Search for the cell housing the specified text and yield its (X, Y) center coordinate. 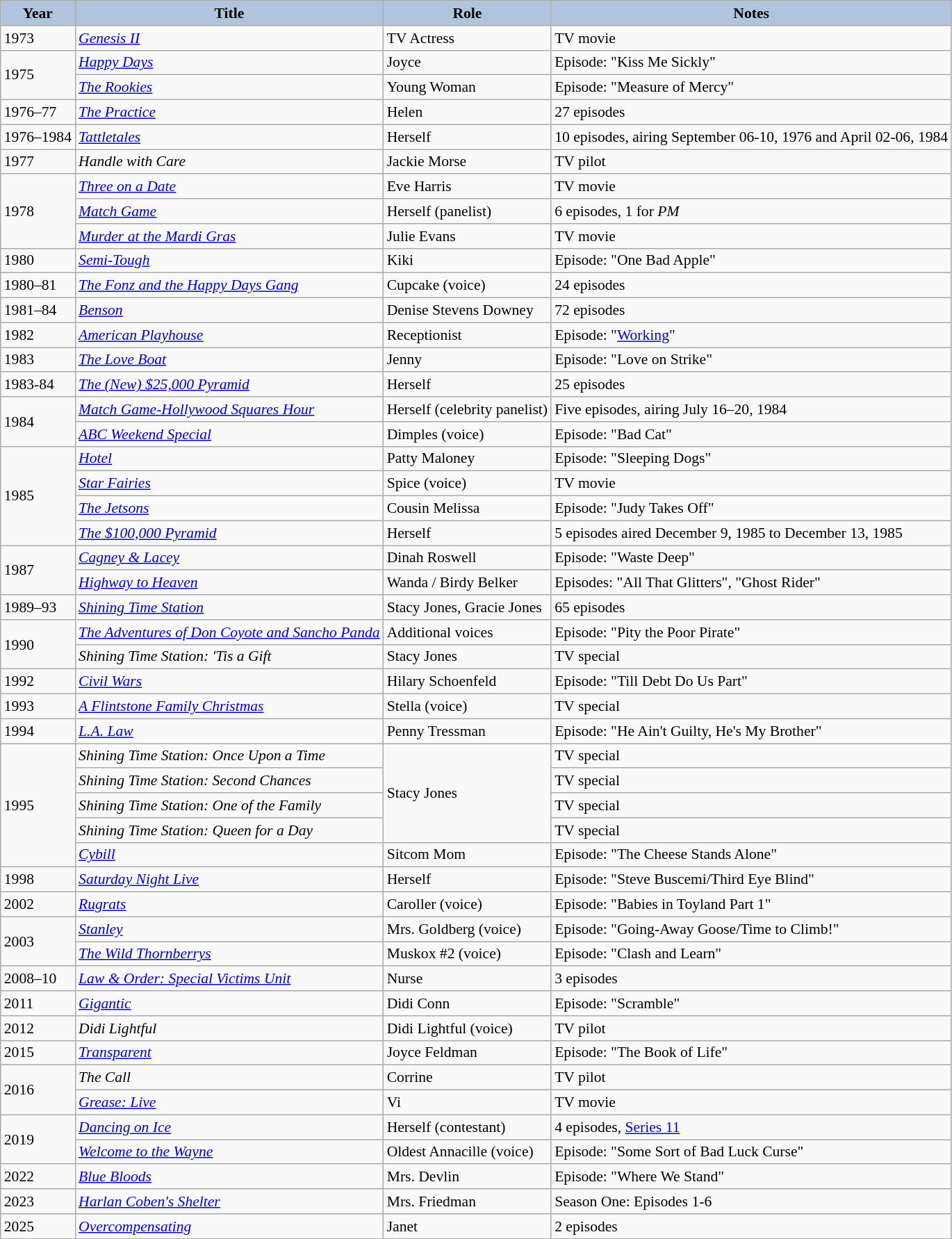
Joyce (467, 63)
Episode: "Judy Takes Off" (751, 509)
Episode: "Bad Cat" (751, 434)
Tattletales (229, 137)
1980 (38, 261)
Dimples (voice) (467, 434)
1992 (38, 682)
Episode: "Scramble" (751, 1003)
Didi Lightful (229, 1028)
1973 (38, 38)
The Call (229, 1078)
Episode: "Pity the Poor Pirate" (751, 632)
2008–10 (38, 979)
Cupcake (voice) (467, 286)
Corrine (467, 1078)
The Practice (229, 113)
Episode: "Till Debt Do Us Part" (751, 682)
Kiki (467, 261)
1987 (38, 570)
Helen (467, 113)
Overcompensating (229, 1226)
27 episodes (751, 113)
The Fonz and the Happy Days Gang (229, 286)
1998 (38, 880)
TV Actress (467, 38)
Episode: "Kiss Me Sickly" (751, 63)
Transparent (229, 1053)
1985 (38, 495)
Shining Time Station: 'Tis a Gift (229, 657)
Denise Stevens Downey (467, 311)
Mrs. Goldberg (voice) (467, 929)
Jackie Morse (467, 162)
4 episodes, Series 11 (751, 1127)
1983 (38, 360)
Eve Harris (467, 187)
Season One: Episodes 1-6 (751, 1201)
The Love Boat (229, 360)
Jenny (467, 360)
2016 (38, 1090)
A Flintstone Family Christmas (229, 707)
The (New) $25,000 Pyramid (229, 385)
Grease: Live (229, 1103)
Nurse (467, 979)
Episode: "Sleeping Dogs" (751, 459)
Title (229, 13)
Dinah Roswell (467, 558)
2011 (38, 1003)
1995 (38, 805)
Herself (celebrity panelist) (467, 409)
Cagney & Lacey (229, 558)
Wanda / Birdy Belker (467, 583)
Highway to Heaven (229, 583)
Episode: "Clash and Learn" (751, 954)
Five episodes, airing July 16–20, 1984 (751, 409)
2012 (38, 1028)
Young Woman (467, 88)
The Jetsons (229, 509)
Hotel (229, 459)
1993 (38, 707)
Blue Bloods (229, 1177)
Gigantic (229, 1003)
Penny Tressman (467, 731)
Receptionist (467, 335)
1978 (38, 211)
Didi Lightful (voice) (467, 1028)
Herself (panelist) (467, 211)
1990 (38, 645)
Episode: "Working" (751, 335)
Episode: "Love on Strike" (751, 360)
Stella (voice) (467, 707)
Patty Maloney (467, 459)
Episode: "Waste Deep" (751, 558)
Dancing on Ice (229, 1127)
1989–93 (38, 607)
The Adventures of Don Coyote and Sancho Panda (229, 632)
Joyce Feldman (467, 1053)
2 episodes (751, 1226)
Shining Time Station: One of the Family (229, 805)
1982 (38, 335)
ABC Weekend Special (229, 434)
Role (467, 13)
Episode: "Babies in Toyland Part 1" (751, 905)
1976–1984 (38, 137)
Muskox #2 (voice) (467, 954)
Benson (229, 311)
Janet (467, 1226)
Mrs. Devlin (467, 1177)
Stanley (229, 929)
Shining Time Station (229, 607)
Julie Evans (467, 236)
25 episodes (751, 385)
72 episodes (751, 311)
Shining Time Station: Once Upon a Time (229, 756)
1976–77 (38, 113)
Episode: "Measure of Mercy" (751, 88)
Episode: "Steve Buscemi/Third Eye Blind" (751, 880)
1983-84 (38, 385)
1994 (38, 731)
2023 (38, 1201)
Cybill (229, 855)
The $100,000 Pyramid (229, 533)
Rugrats (229, 905)
Episode: "Where We Stand" (751, 1177)
Episodes: "All That Glitters", "Ghost Rider" (751, 583)
Episode: "The Cheese Stands Alone" (751, 855)
Sitcom Mom (467, 855)
Semi-Tough (229, 261)
Mrs. Friedman (467, 1201)
Genesis II (229, 38)
3 episodes (751, 979)
Harlan Coben's Shelter (229, 1201)
Didi Conn (467, 1003)
The Wild Thornberrys (229, 954)
Vi (467, 1103)
Match Game (229, 211)
Saturday Night Live (229, 880)
Oldest Annacille (voice) (467, 1152)
Episode: "Going-Away Goose/Time to Climb!" (751, 929)
Civil Wars (229, 682)
Murder at the Mardi Gras (229, 236)
1977 (38, 162)
Notes (751, 13)
Handle with Care (229, 162)
6 episodes, 1 for PM (751, 211)
2015 (38, 1053)
24 episodes (751, 286)
Year (38, 13)
Happy Days (229, 63)
2022 (38, 1177)
American Playhouse (229, 335)
1984 (38, 421)
10 episodes, airing September 06-10, 1976 and April 02-06, 1984 (751, 137)
Shining Time Station: Queen for a Day (229, 830)
2025 (38, 1226)
2003 (38, 941)
Additional voices (467, 632)
Three on a Date (229, 187)
5 episodes aired December 9, 1985 to December 13, 1985 (751, 533)
Hilary Schoenfeld (467, 682)
L.A. Law (229, 731)
Law & Order: Special Victims Unit (229, 979)
65 episodes (751, 607)
1981–84 (38, 311)
Episode: "He Ain't Guilty, He's My Brother" (751, 731)
Episode: "Some Sort of Bad Luck Curse" (751, 1152)
Caroller (voice) (467, 905)
Cousin Melissa (467, 509)
Match Game-Hollywood Squares Hour (229, 409)
Stacy Jones, Gracie Jones (467, 607)
The Rookies (229, 88)
Welcome to the Wayne (229, 1152)
Herself (contestant) (467, 1127)
2019 (38, 1140)
Episode: "One Bad Apple" (751, 261)
Star Fairies (229, 484)
2002 (38, 905)
1980–81 (38, 286)
Spice (voice) (467, 484)
Shining Time Station: Second Chances (229, 781)
1975 (38, 75)
Episode: "The Book of Life" (751, 1053)
